Detect which cell encompasses the target text, then output its [x, y] center coordinate. 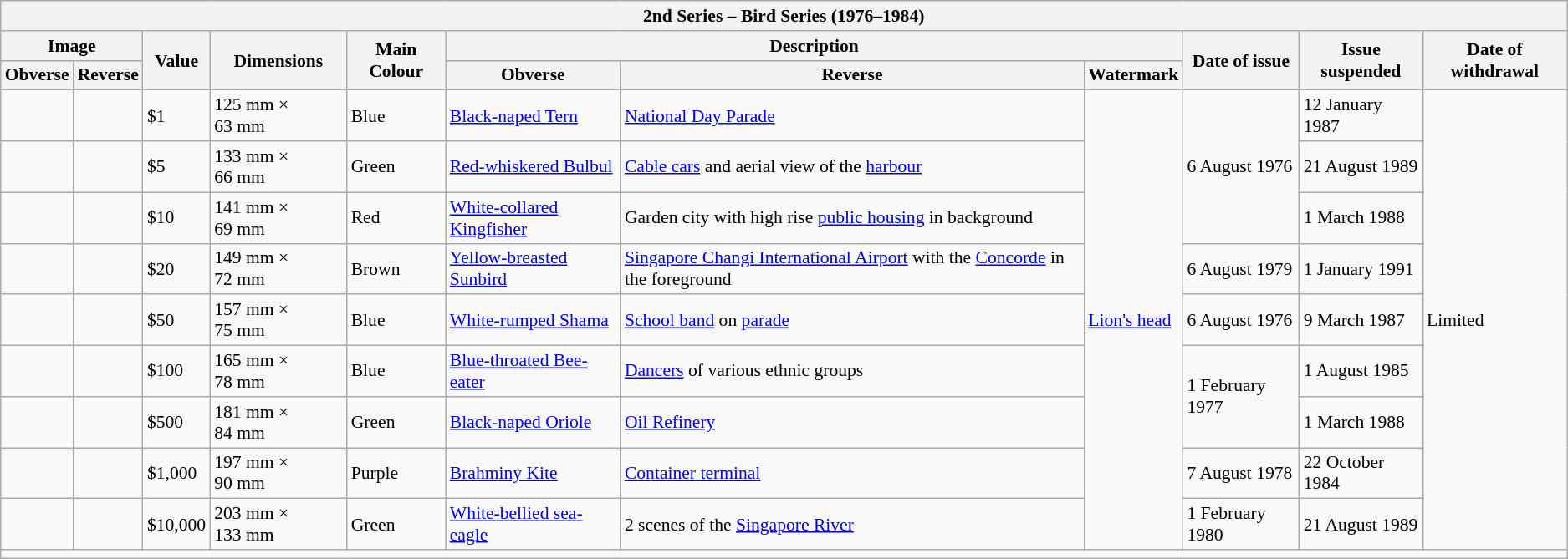
Blue-throated Bee-eater [534, 371]
1 February 1977 [1241, 397]
Singapore Changi International Airport with the Concorde in the foreground [852, 269]
Limited [1495, 320]
$1,000 [176, 473]
Garden city with high rise public housing in background [852, 217]
$1 [176, 115]
Brown [396, 269]
22 October 1984 [1361, 473]
Lion's head [1133, 320]
White-collared Kingfisher [534, 217]
Description [815, 46]
12 January 1987 [1361, 115]
149 mm × 72 mm [278, 269]
Value [176, 60]
Date of withdrawal [1495, 60]
Black-naped Oriole [534, 423]
Yellow-breasted Sunbird [534, 269]
White-rumped Shama [534, 321]
Date of issue [1241, 60]
Dimensions [278, 60]
$10,000 [176, 525]
Container terminal [852, 473]
9 March 1987 [1361, 321]
Brahminy Kite [534, 473]
Black-naped Tern [534, 115]
Watermark [1133, 75]
Purple [396, 473]
School band on parade [852, 321]
7 August 1978 [1241, 473]
Image [72, 46]
$5 [176, 167]
2 scenes of the Singapore River [852, 525]
157 mm × 75 mm [278, 321]
Dancers of various ethnic groups [852, 371]
$50 [176, 321]
White-bellied sea-eagle [534, 525]
1 January 1991 [1361, 269]
National Day Parade [852, 115]
Red-whiskered Bulbul [534, 167]
Oil Refinery [852, 423]
1 February 1980 [1241, 525]
$10 [176, 217]
Main Colour [396, 60]
125 mm × 63 mm [278, 115]
$20 [176, 269]
2nd Series – Bird Series (1976–1984) [784, 16]
203 mm × 133 mm [278, 525]
6 August 1979 [1241, 269]
$100 [176, 371]
Red [396, 217]
133 mm × 66 mm [278, 167]
1 August 1985 [1361, 371]
Cable cars and aerial view of the harbour [852, 167]
$500 [176, 423]
197 mm × 90 mm [278, 473]
Issue suspended [1361, 60]
181 mm × 84 mm [278, 423]
165 mm × 78 mm [278, 371]
141 mm × 69 mm [278, 217]
